Search for the cell housing the specified text and yield its (x, y) center coordinate. 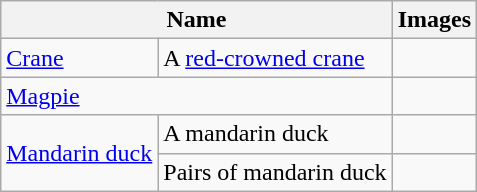
Crane (80, 58)
Mandarin duck (80, 153)
A red-crowned crane (275, 58)
Images (434, 20)
Name (196, 20)
Pairs of mandarin duck (275, 172)
Magpie (196, 96)
A mandarin duck (275, 134)
